Provide the (x, y) coordinate of the cell's center where the given text is located.  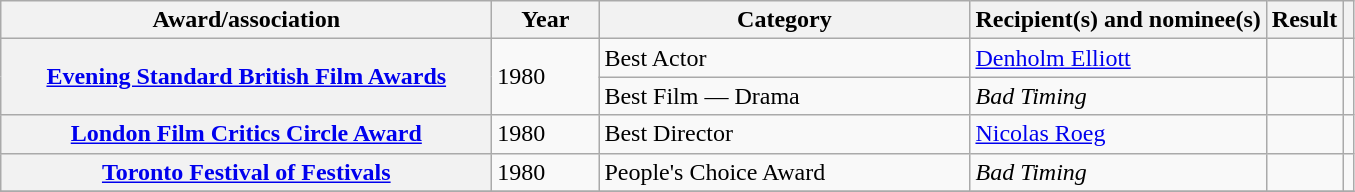
Best Director (784, 134)
Result (1304, 20)
Best Actor (784, 58)
Evening Standard British Film Awards (246, 77)
Category (784, 20)
Award/association (246, 20)
People's Choice Award (784, 172)
Denholm Elliott (1118, 58)
Year (546, 20)
Best Film — Drama (784, 96)
Nicolas Roeg (1118, 134)
London Film Critics Circle Award (246, 134)
Toronto Festival of Festivals (246, 172)
Recipient(s) and nominee(s) (1118, 20)
